Search for the cell housing the specified text and yield its [X, Y] center coordinate. 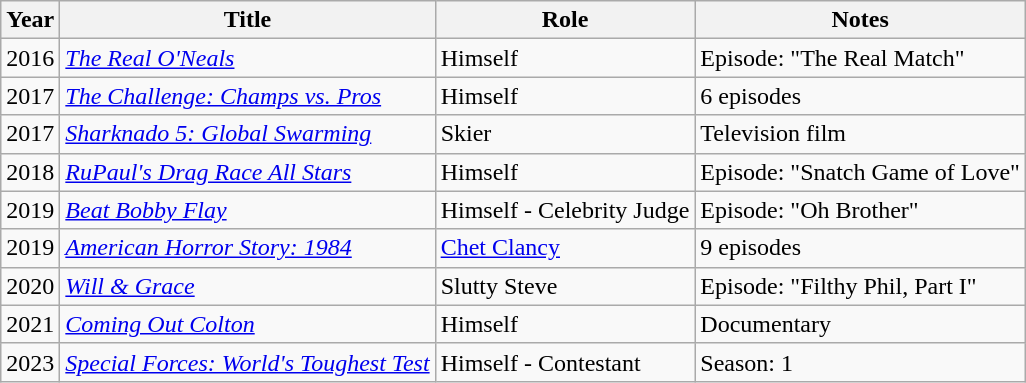
2018 [30, 172]
Role [565, 20]
Chet Clancy [565, 248]
Title [248, 20]
2016 [30, 58]
Sharknado 5: Global Swarming [248, 134]
Episode: "The Real Match" [860, 58]
Episode: "Oh Brother" [860, 210]
Himself - Celebrity Judge [565, 210]
Slutty Steve [565, 286]
Himself - Contestant [565, 362]
2023 [30, 362]
Year [30, 20]
The Challenge: Champs vs. Pros [248, 96]
American Horror Story: 1984 [248, 248]
Beat Bobby Flay [248, 210]
The Real O'Neals [248, 58]
Episode: "Filthy Phil, Part I" [860, 286]
9 episodes [860, 248]
Television film [860, 134]
Notes [860, 20]
Episode: "Snatch Game of Love" [860, 172]
RuPaul's Drag Race All Stars [248, 172]
2020 [30, 286]
Season: 1 [860, 362]
Documentary [860, 324]
6 episodes [860, 96]
Coming Out Colton [248, 324]
Skier [565, 134]
2021 [30, 324]
Will & Grace [248, 286]
Special Forces: World's Toughest Test [248, 362]
